Scan for the cell matching the given text and deliver its [X, Y] coordinate at center. 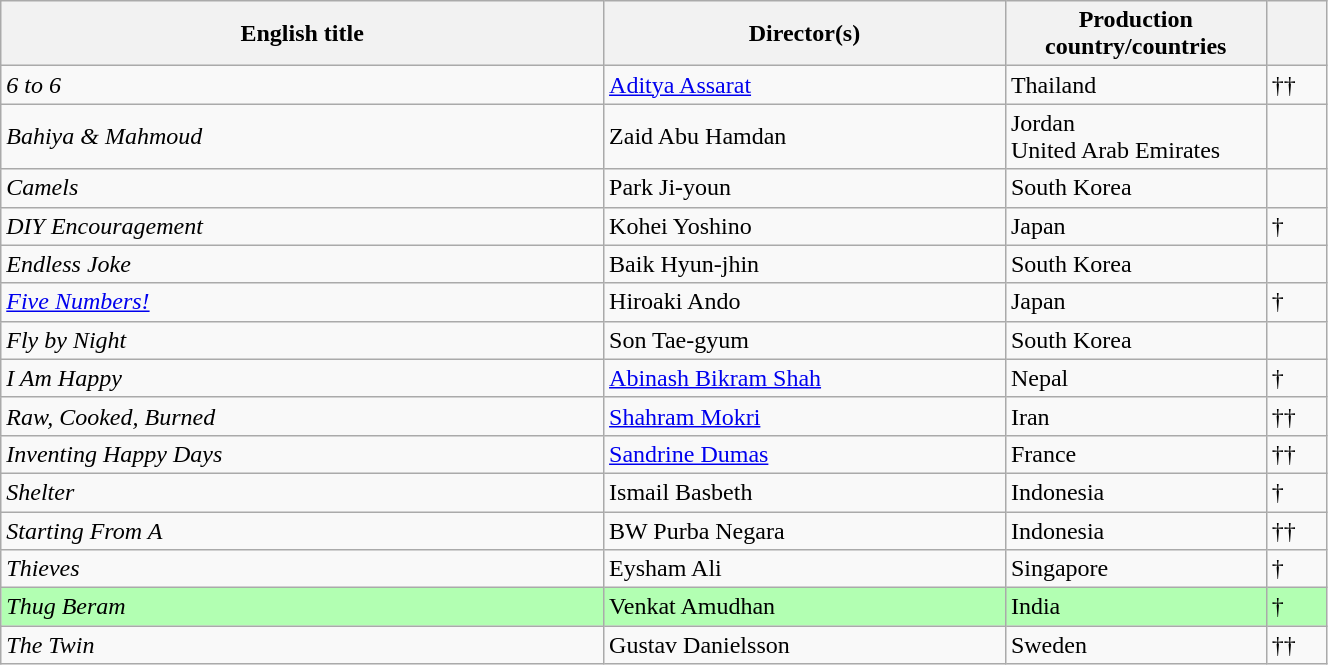
Endless Joke [302, 264]
6 to 6 [302, 85]
Nepal [1136, 378]
Inventing Happy Days [302, 454]
Thailand [1136, 85]
Eysham Ali [805, 569]
DIY Encouragement [302, 226]
Shahram Mokri [805, 416]
Baik Hyun-jhin [805, 264]
I Am Happy [302, 378]
Hiroaki Ando [805, 302]
Thug Beram [302, 607]
Abinash Bikram Shah [805, 378]
Camels [302, 188]
Starting From A [302, 531]
Thieves [302, 569]
The Twin [302, 645]
Park Ji-youn [805, 188]
Sandrine Dumas [805, 454]
Singapore [1136, 569]
India [1136, 607]
JordanUnited Arab Emirates [1136, 136]
Raw, Cooked, Burned [302, 416]
Five Numbers! [302, 302]
Production country/countries [1136, 34]
Gustav Danielsson [805, 645]
Aditya Assarat [805, 85]
Director(s) [805, 34]
English title [302, 34]
Kohei Yoshino [805, 226]
Sweden [1136, 645]
Fly by Night [302, 340]
Son Tae-gyum [805, 340]
BW Purba Negara [805, 531]
Zaid Abu Hamdan [805, 136]
France [1136, 454]
Iran [1136, 416]
Shelter [302, 492]
Ismail Basbeth [805, 492]
Bahiya & Mahmoud [302, 136]
Venkat Amudhan [805, 607]
